Scan for the cell matching the given text and deliver its (X, Y) coordinate at center. 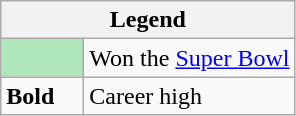
Won the Super Bowl (190, 58)
Career high (190, 96)
Bold (42, 96)
Legend (148, 20)
